Capture the cell that displays the provided text and extract its [X, Y] central coordinate. 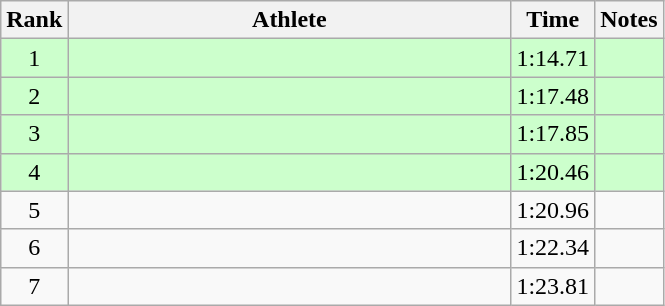
Notes [629, 20]
3 [34, 134]
1:14.71 [553, 58]
1:17.48 [553, 96]
Rank [34, 20]
1:23.81 [553, 286]
4 [34, 172]
7 [34, 286]
1:17.85 [553, 134]
1:20.96 [553, 210]
6 [34, 248]
1:20.46 [553, 172]
1 [34, 58]
Athlete [290, 20]
5 [34, 210]
Time [553, 20]
1:22.34 [553, 248]
2 [34, 96]
